Pinpoint the cell where the given text exists, returning its [X, Y] midpoint coordinate. 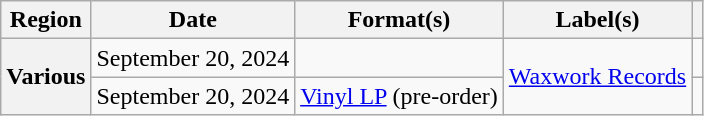
Waxwork Records [597, 77]
Vinyl LP (pre-order) [400, 96]
Date [193, 20]
Format(s) [400, 20]
Label(s) [597, 20]
Region [46, 20]
Various [46, 77]
